Return [X, Y] of the center of cell containing provided text 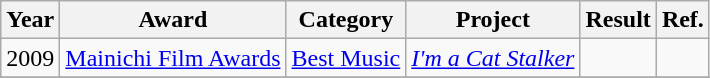
Category [346, 20]
Ref. [682, 20]
Result [618, 20]
Best Music [346, 58]
Project [493, 20]
Mainichi Film Awards [173, 58]
I'm a Cat Stalker [493, 58]
Year [30, 20]
Award [173, 20]
2009 [30, 58]
